Return the (x, y) coordinate for the center point of the cell that contains the specified text.  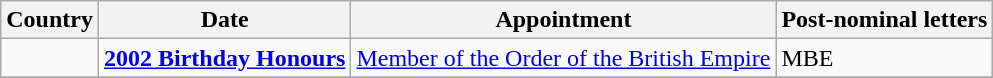
Date (224, 20)
Member of the Order of the British Empire (564, 58)
Post-nominal letters (884, 20)
Appointment (564, 20)
Country (50, 20)
2002 Birthday Honours (224, 58)
MBE (884, 58)
